Provide the (x, y) coordinate of the cell's center where the given text is located.  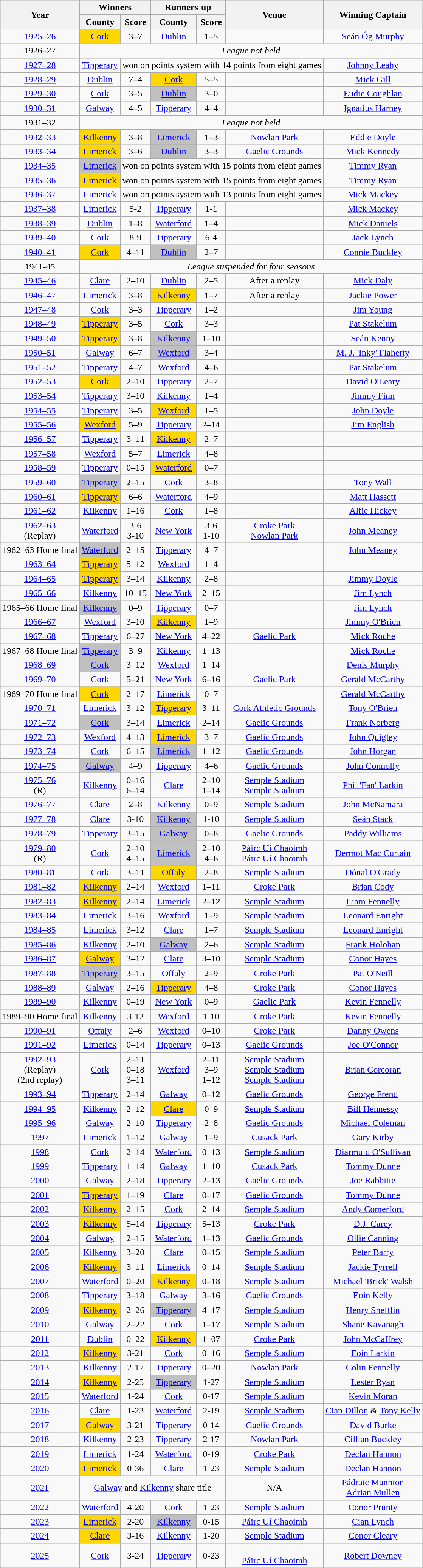
3-24 (135, 1556)
Conor Cleary (373, 1536)
1933–34 (40, 151)
0-15 (211, 1522)
Michael Coleman (373, 1123)
2018 (40, 1440)
1991–92 (40, 1045)
Dermot Mac Curtain (373, 853)
Bill Hennessy (373, 1108)
Pádraic MannionAdrian Mullen (373, 1488)
2-20 (135, 1522)
2017 (40, 1425)
5–7 (135, 454)
3-12 (135, 1016)
Lester Ryan (373, 1382)
Semple StadiumSemple StadiumSemple Stadium (274, 1070)
Brian Corcoran (373, 1070)
1961–62 (40, 511)
1981–82 (40, 887)
5–14 (135, 1224)
1993–94 (40, 1094)
2024 (40, 1536)
1975–76(R) (40, 785)
D.J. Carey (373, 1224)
2–13 (211, 1181)
Jimmy O'Brien (373, 622)
Mick Kennedy (373, 151)
2-19 (211, 1411)
2005 (40, 1252)
4–17 (211, 1310)
John Horgan (373, 751)
1976–77 (40, 805)
Cillian Buckley (373, 1440)
won on points system with 13 points from eight games (222, 195)
5–13 (211, 1224)
1963–64 (40, 564)
0–166–14 (135, 785)
1–3 (211, 137)
1962–63 Home final (40, 550)
3–0 (211, 94)
Liam Fennelly (373, 901)
1930–31 (40, 108)
2007 (40, 1281)
1960–61 (40, 497)
League suspended for four seasons (251, 266)
1927–28 (40, 65)
5–9 (135, 425)
Alfie Hickey (373, 511)
Year (40, 15)
2–113–91–12 (211, 1070)
0-14 (211, 1425)
8-9 (135, 238)
2011 (40, 1339)
2008 (40, 1296)
1957–58 (40, 454)
1949–50 (40, 338)
1977–78 (40, 819)
1989–90 Home final (40, 1016)
6–6 (135, 497)
2003 (40, 1224)
2015 (40, 1396)
2–5 (211, 281)
Winners (115, 8)
2002 (40, 1209)
Conor Prunty (373, 1507)
0-19 (211, 1454)
Jack Lynch (373, 238)
1995–96 (40, 1123)
0-36 (135, 1468)
Connie Buckley (373, 252)
Andy Comerford (373, 1209)
3–18 (135, 1296)
1988–89 (40, 988)
1997 (40, 1137)
0–17 (211, 1195)
1990–91 (40, 1031)
David O'Leary (373, 381)
0–18 (211, 1281)
0–8 (211, 833)
4–5 (135, 108)
Eoin Larkin (373, 1353)
3-6 3-10 (135, 531)
1-20 (211, 1536)
3-61-10 (211, 531)
1955–56 (40, 425)
1972–73 (40, 737)
1–16 (135, 511)
Venue (274, 15)
Jim Young (373, 310)
1929–30 (40, 94)
1999 (40, 1166)
1964–65 (40, 579)
2–101–14 (211, 785)
Shane Kavanagh (373, 1324)
Páirc Uí ChaoimhPáirc Uí Chaoimh (274, 853)
John Connolly (373, 766)
1937–38 (40, 209)
6–15 (135, 751)
2-23 (135, 1440)
2001 (40, 1195)
Seán Óg Murphy (373, 36)
Robert Downey (373, 1556)
1952–53 (40, 381)
Johnny Leahy (373, 65)
1935–36 (40, 180)
2010 (40, 1324)
2006 (40, 1267)
2–104–6 (211, 853)
Kevin Moran (373, 1396)
1950–51 (40, 353)
1–19 (135, 1195)
2020 (40, 1468)
Eddie Doyle (373, 137)
1992–93(Replay)(2nd replay) (40, 1070)
Denis Murphy (373, 665)
2–22 (135, 1324)
2000 (40, 1181)
1925–26 (40, 36)
Galway and Kilkenny share title (152, 1488)
won on points system with 14 points from eight games (222, 65)
1978–79 (40, 833)
2025 (40, 1556)
2–18 (135, 1181)
2009 (40, 1310)
1–2 (211, 310)
1947–48 (40, 310)
1926–27 (40, 51)
Eoin Kelly (373, 1296)
Cian Lynch (373, 1522)
1965–66 (40, 593)
1–11 (211, 887)
2–9 (211, 973)
4–11 (135, 252)
Peter Barry (373, 1252)
2–104–15 (135, 853)
1969–70 Home final (40, 694)
2–11 0–183–11 (135, 1070)
0–10 (211, 1031)
4–4 (211, 108)
2023 (40, 1522)
1968–69 (40, 665)
1962–63(Replay) (40, 531)
0–16 (211, 1353)
David Burke (373, 1425)
1987–88 (40, 973)
0–12 (211, 1094)
2–26 (135, 1310)
1934–35 (40, 166)
1956–57 (40, 439)
10–15 (135, 593)
2014 (40, 1382)
1974–75 (40, 766)
1967–68 Home final (40, 650)
John Quigley (373, 737)
Croke ParkNowlan Park (274, 531)
6–27 (135, 636)
1–07 (211, 1339)
3–9 (135, 650)
1–17 (211, 1324)
Brian Cody (373, 887)
1958–59 (40, 468)
5–21 (135, 680)
3-10 (135, 819)
Mick Daniels (373, 223)
Tony O'Brien (373, 708)
Winning Captain (373, 15)
3–20 (135, 1252)
3-16 (135, 1536)
Colin Fennelly (373, 1367)
Tony Wall (373, 482)
Jimmy Finn (373, 396)
Frank Norberg (373, 723)
1971–72 (40, 723)
Cork Athletic Grounds (274, 708)
Danny Owens (373, 1031)
6-4 (211, 238)
Jimmy Doyle (373, 579)
1970–71 (40, 708)
Dónal O'Grady (373, 872)
1980–81 (40, 872)
Joe Rabbitte (373, 1181)
1982–83 (40, 901)
1986–87 (40, 959)
1932–33 (40, 137)
6–16 (211, 680)
John McCaffrey (373, 1339)
0–22 (135, 1339)
2012 (40, 1353)
1948–49 (40, 324)
2019 (40, 1454)
Seán Stack (373, 819)
1983–84 (40, 916)
1985–86 (40, 944)
1-1 (211, 209)
1941-45 (40, 266)
2–16 (135, 988)
Semple StadiumSemple Stadium (274, 785)
1953–54 (40, 396)
Pat O'Neill (373, 973)
1959–60 (40, 482)
John Doyle (373, 410)
1984–85 (40, 930)
1938–39 (40, 223)
1939–40 (40, 238)
1969–70 (40, 680)
1967–68 (40, 636)
2021 (40, 1488)
1989–90 (40, 1002)
1966–67 (40, 622)
5–5 (211, 79)
Joe O'Connor (373, 1045)
3–6 (135, 151)
Paddy Williams (373, 833)
0-23 (211, 1556)
Henry Shefflin (373, 1310)
1994–95 (40, 1108)
Jackie Power (373, 295)
Seán Kenny (373, 338)
Jim English (373, 425)
1946–47 (40, 295)
N/A (274, 1488)
Runners-up (188, 8)
1928–29 (40, 79)
1931–32 (40, 122)
Phil 'Fan' Larkin (373, 785)
Mick Daly (373, 281)
1940–41 (40, 252)
1954–55 (40, 410)
Frank Holohan (373, 944)
Ignatius Harney (373, 108)
2022 (40, 1507)
5-2 (135, 209)
1936–37 (40, 195)
2004 (40, 1238)
Cian Dillon & Tony Kelly (373, 1411)
1998 (40, 1152)
7–4 (135, 79)
Matt Hassett (373, 497)
Jackie Tyrrell (373, 1267)
1951–52 (40, 367)
M. J. 'Inky' Flaherty (373, 353)
Michael 'Brick' Walsh (373, 1281)
1973–74 (40, 751)
George Frend (373, 1094)
2016 (40, 1411)
3–4 (211, 353)
2–17 (135, 694)
Eudie Coughlan (373, 94)
5–12 (135, 564)
4–22 (211, 636)
0–19 (135, 1002)
Mick Gill (373, 79)
4-20 (135, 1507)
John McNamara (373, 805)
2-25 (135, 1382)
Gary Kirby (373, 1137)
2013 (40, 1367)
1979–80(R) (40, 853)
4–13 (135, 737)
1965–66 Home final (40, 607)
0-17 (211, 1396)
Ollie Canning (373, 1238)
1945–46 (40, 281)
1-27 (211, 1382)
Diarmuid O'Sullivan (373, 1152)
6–7 (135, 353)
